For the text-containing cell, return its midpoint in (x, y) coordinate format. 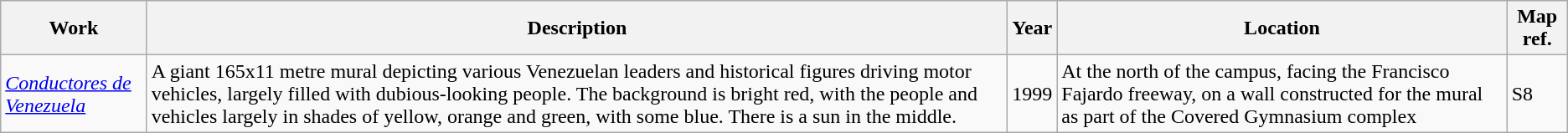
1999 (1032, 94)
At the north of the campus, facing the Francisco Fajardo freeway, on a wall constructed for the mural as part of the Covered Gymnasium complex (1282, 94)
Conductores de Venezuela (74, 94)
Location (1282, 28)
Description (577, 28)
S8 (1537, 94)
Year (1032, 28)
Work (74, 28)
Map ref. (1537, 28)
